Search for the cell housing the specified text and yield its [X, Y] center coordinate. 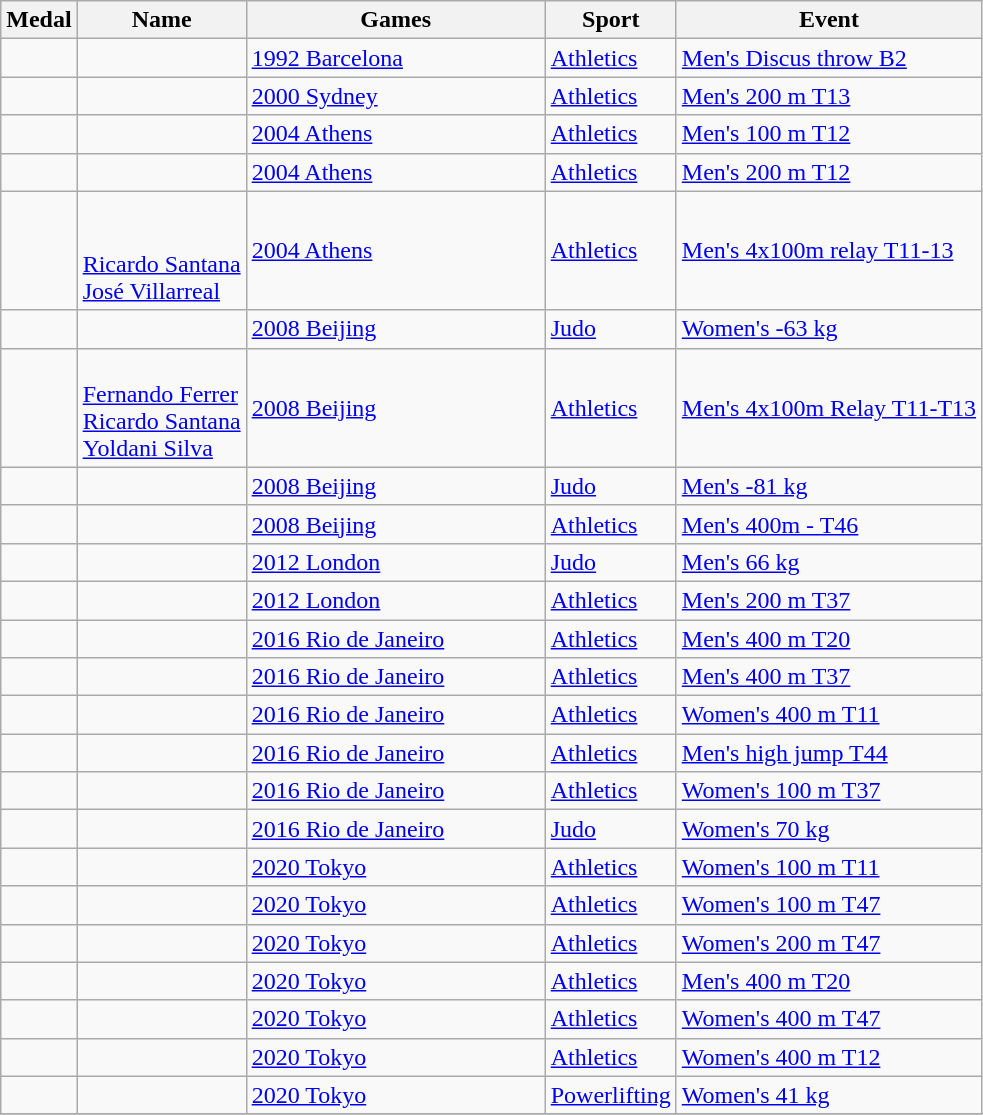
Women's 200 m T47 [828, 943]
1992 Barcelona [396, 58]
Women's 70 kg [828, 829]
Men's 400 m T37 [828, 677]
Medal [39, 20]
Sport [610, 20]
Men's high jump T44 [828, 753]
Men's Discus throw B2 [828, 58]
Name [162, 20]
Women's 100 m T47 [828, 905]
Women's 400 m T12 [828, 1057]
Men's 200 m T12 [828, 172]
Women's 41 kg [828, 1095]
Women's 400 m T47 [828, 1019]
Ricardo SantanaJosé Villarreal [162, 250]
Fernando FerrerRicardo SantanaYoldani Silva [162, 408]
Women's 100 m T37 [828, 791]
Men's 100 m T12 [828, 134]
Games [396, 20]
Powerlifting [610, 1095]
2000 Sydney [396, 96]
Women's 100 m T11 [828, 867]
Men's 200 m T37 [828, 600]
Men's 4x100m relay T11-13 [828, 250]
Men's 66 kg [828, 562]
Women's 400 m T11 [828, 715]
Men's 200 m T13 [828, 96]
Men's 400m - T46 [828, 524]
Event [828, 20]
Men's -81 kg [828, 486]
Women's -63 kg [828, 329]
Men's 4x100m Relay T11-T13 [828, 408]
